Locate the cell with the specified text and output its (X, Y) center coordinate. 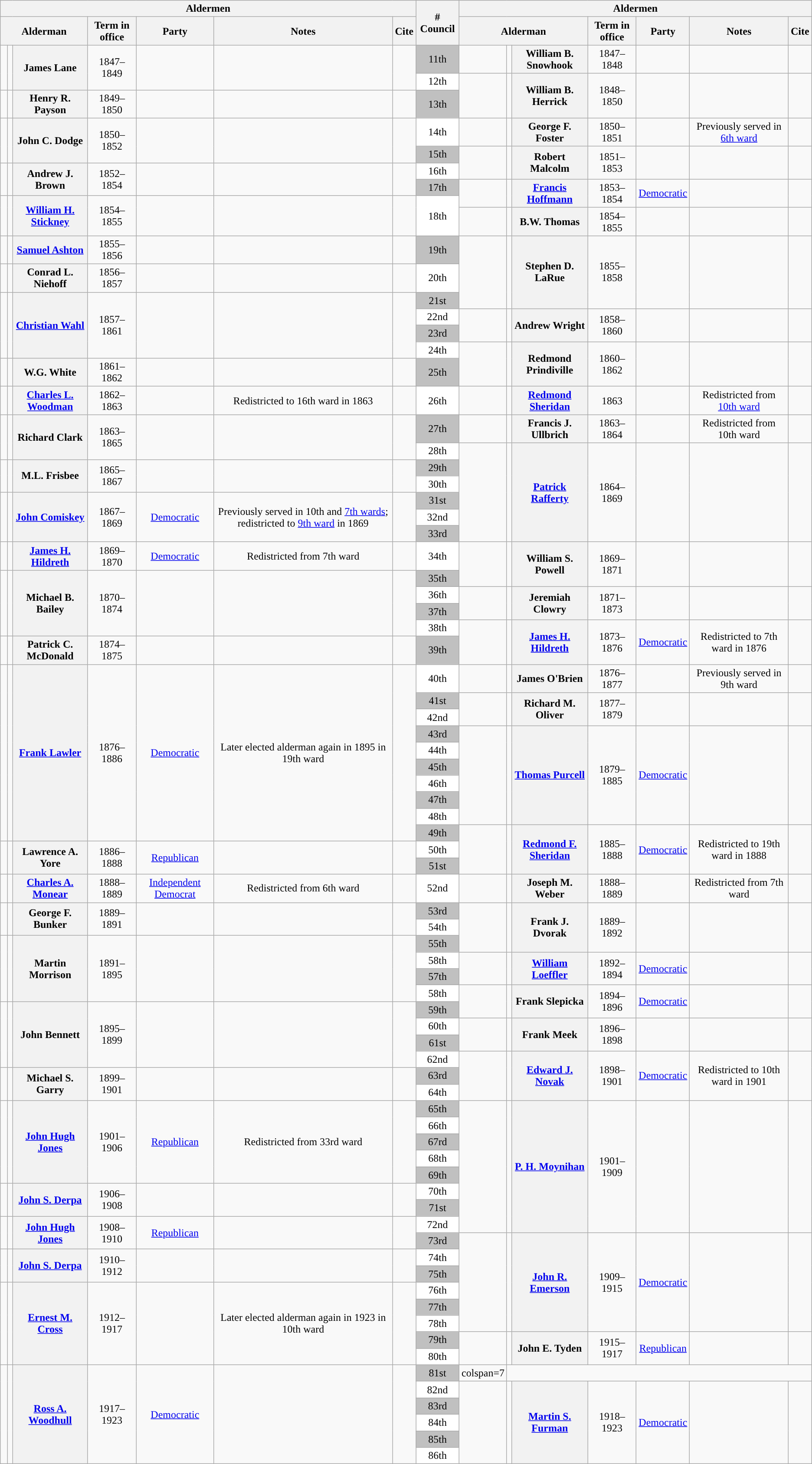
1861–1862 (112, 372)
Francis Hoffmann (550, 193)
Richard M. Oliver (550, 709)
57th (438, 977)
41st (438, 701)
64th (438, 1092)
Martin S. Furman (550, 1422)
16th (438, 171)
Thomas Purcell (550, 775)
George F. Bunker (50, 919)
32nd (438, 517)
1876–1877 (612, 678)
James Lane (50, 68)
43rd (438, 734)
69th (438, 1175)
William H. Stickney (50, 216)
50th (438, 849)
1857–1861 (112, 325)
Frank Lawler (50, 753)
78th (438, 1323)
William Loeffler (550, 969)
Redistricted to 16th ward in 1863 (303, 401)
51st (438, 866)
73rd (438, 1241)
Richard Clark (50, 437)
1853–1854 (612, 193)
1856–1857 (112, 278)
Edward J. Novak (550, 1076)
1850–1852 (112, 141)
45th (438, 767)
Redmond F. Sheridan (550, 849)
1863 (612, 401)
Samuel Ashton (50, 250)
1899–1901 (112, 1084)
24th (438, 350)
22nd (438, 317)
1889–1892 (612, 927)
27th (438, 429)
1869–1870 (112, 556)
William B. Herrick (550, 95)
1910–1912 (112, 1266)
1901–1909 (612, 1166)
Conrad L. Niehoff (50, 278)
80th (438, 1356)
B.W. Thomas (550, 221)
1869–1871 (612, 564)
85th (438, 1439)
1891–1895 (112, 969)
Robert Malcolm (550, 163)
William S. Powell (550, 564)
39th (438, 651)
74th (438, 1258)
1855–1858 (612, 272)
31st (438, 501)
1849–1850 (112, 104)
Patrick C. McDonald (50, 651)
60th (438, 1026)
63rd (438, 1076)
Ernest M. Cross (50, 1323)
1871–1873 (612, 603)
14th (438, 132)
40th (438, 678)
48th (438, 816)
1850–1851 (612, 132)
37th (438, 611)
Patrick Rafferty (550, 492)
M.L. Frisbee (50, 476)
1855–1856 (112, 250)
34th (438, 556)
Andrew J. Brown (50, 179)
72nd (438, 1225)
Michael B. Bailey (50, 603)
George F. Foster (550, 132)
53rd (438, 910)
1865–1867 (112, 476)
49th (438, 833)
1885–1888 (612, 849)
47th (438, 800)
33rd (438, 534)
52nd (438, 888)
William B. Snowhook (550, 59)
Redmond Prindiville (550, 364)
67rd (438, 1142)
1895–1899 (112, 1035)
Ross A. Woodhull (50, 1414)
1906–1908 (112, 1200)
1918–1923 (612, 1422)
Frank Slepicka (550, 1002)
1852–1854 (112, 179)
Independent Democrat (175, 888)
Redistricted to 10th ward in 1901 (739, 1076)
15th (438, 154)
1889–1891 (112, 919)
1851–1853 (612, 163)
42nd (438, 717)
19th (438, 250)
1876–1886 (112, 753)
Redmond Sheridan (550, 401)
colspan=7 (483, 1373)
17th (438, 187)
Andrew Wright (550, 325)
54th (438, 927)
Henry R. Payson (50, 104)
James O'Brien (550, 678)
Redistricted from 33rd ward (303, 1142)
Francis J. Ullbrich (550, 429)
44th (438, 750)
Joseph M. Weber (550, 888)
Jeremiah Clowry (550, 603)
1864–1869 (612, 492)
Stephen D. LaRue (550, 272)
1860–1862 (612, 364)
Michael S. Garry (50, 1084)
Frank Meek (550, 1035)
20th (438, 278)
1892–1894 (612, 969)
1858–1860 (612, 325)
25th (438, 372)
Charles A. Monear (50, 888)
John Comiskey (50, 517)
Redistricted to 7th ward in 1876 (739, 642)
# Council (438, 23)
82nd (438, 1389)
John C. Dodge (50, 141)
75th (438, 1274)
1896–1898 (612, 1035)
62nd (438, 1059)
1886–1888 (112, 858)
68th (438, 1158)
86th (438, 1456)
Redistricted from 6th ward (303, 888)
1877–1879 (612, 709)
Frank J. Dvorak (550, 927)
84th (438, 1422)
1874–1875 (112, 651)
30th (438, 484)
79th (438, 1340)
W.G. White (50, 372)
John Bennett (50, 1035)
1915–1917 (612, 1348)
John R. Emerson (550, 1282)
71st (438, 1208)
Later elected alderman again in 1895 in 19th ward (303, 753)
1912–1917 (112, 1323)
61st (438, 1043)
66th (438, 1125)
76th (438, 1290)
1847–1849 (112, 68)
1867–1869 (112, 517)
65th (438, 1109)
1894–1896 (612, 1002)
1909–1915 (612, 1282)
29th (438, 468)
1862–1863 (112, 401)
Previously served in 9th ward (739, 678)
12th (438, 82)
28th (438, 451)
1917–1923 (112, 1414)
1870–1874 (112, 603)
36th (438, 595)
1901–1906 (112, 1142)
1847–1848 (612, 59)
55th (438, 944)
Lawrence A. Yore (50, 858)
P. H. Moynihan (550, 1166)
Christian Wahl (50, 325)
Previously served in 6th ward (739, 132)
1873–1876 (612, 642)
46th (438, 783)
70th (438, 1192)
38th (438, 628)
77th (438, 1307)
1908–1910 (112, 1233)
35th (438, 578)
1879–1885 (612, 775)
13th (438, 104)
1863–1865 (112, 437)
Martin Morrison (50, 969)
1898–1901 (612, 1076)
1863–1864 (612, 429)
Charles L. Woodman (50, 401)
11th (438, 59)
26th (438, 401)
Previously served in 10th and 7th wards; redistricted to 9th ward in 1869 (303, 517)
23rd (438, 334)
83rd (438, 1406)
John E. Tyden (550, 1348)
59th (438, 1010)
18th (438, 216)
Later elected alderman again in 1923 in 10th ward (303, 1323)
21st (438, 301)
1848–1850 (612, 95)
Redistricted to 19th ward in 1888 (739, 849)
81st (438, 1373)
